From the cell containing the given text, extract its center point as (X, Y) coordinate. 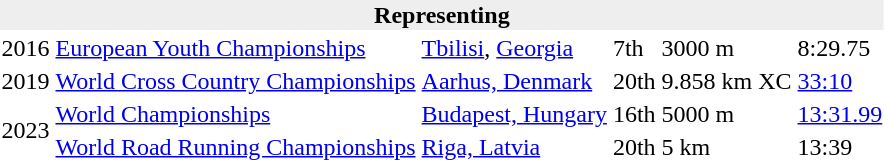
13:31.99 (840, 114)
Tbilisi, Georgia (514, 48)
World Championships (236, 114)
8:29.75 (840, 48)
2019 (26, 81)
World Cross Country Championships (236, 81)
European Youth Championships (236, 48)
Aarhus, Denmark (514, 81)
2016 (26, 48)
Representing (442, 15)
7th (634, 48)
20th (634, 81)
9.858 km XC (726, 81)
5000 m (726, 114)
Budapest, Hungary (514, 114)
33:10 (840, 81)
16th (634, 114)
3000 m (726, 48)
